Locate the cell with the specified text and output its [X, Y] center coordinate. 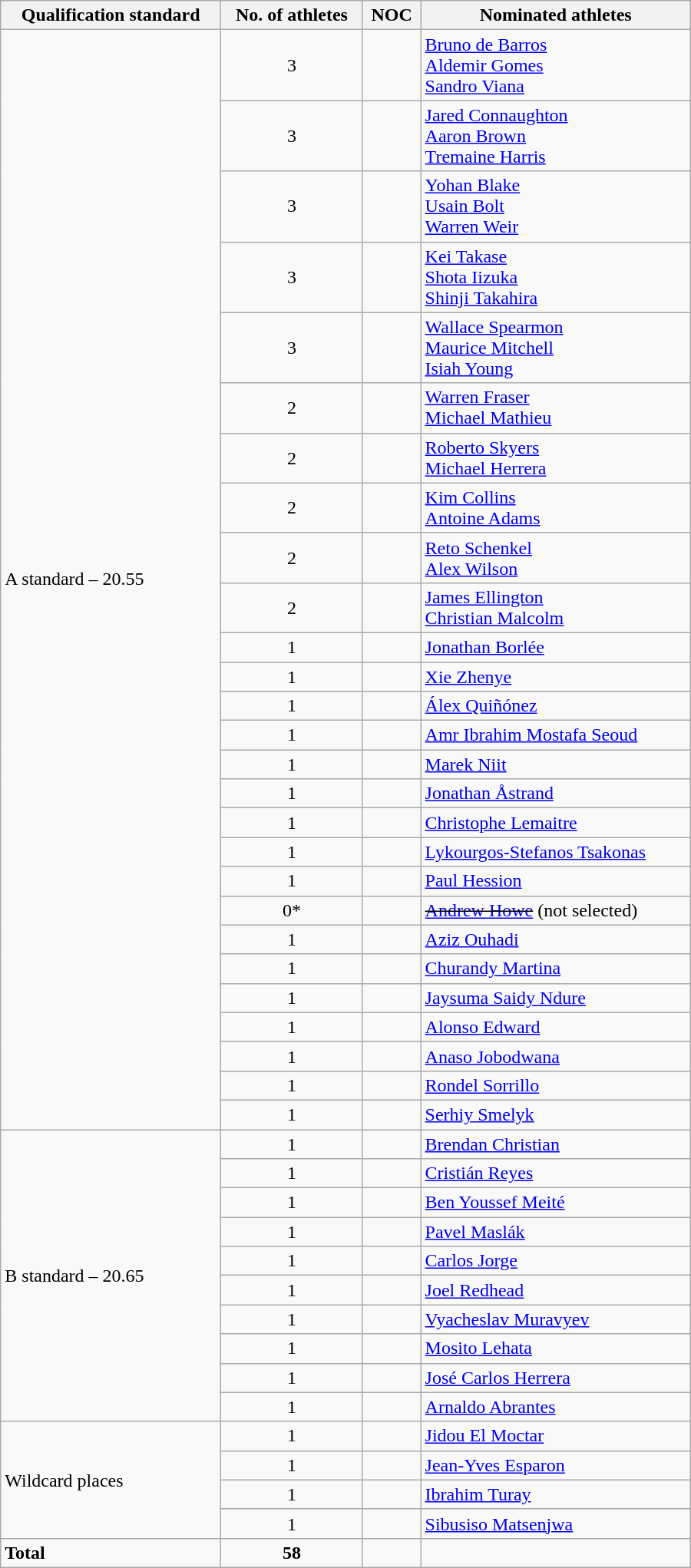
Amr Ibrahim Mostafa Seoud [556, 735]
Álex Quiñónez [556, 706]
Lykourgos-Stefanos Tsakonas [556, 852]
Jaysuma Saidy Ndure [556, 998]
Joel Redhead [556, 1290]
Jonathan Åstrand [556, 794]
Reto SchenkelAlex Wilson [556, 557]
Jidou El Moctar [556, 1436]
58 [292, 1553]
Aziz Ouhadi [556, 939]
0* [292, 910]
Marek Niit [556, 764]
Kim CollinsAntoine Adams [556, 508]
Wallace SpearmonMaurice MitchellIsiah Young [556, 348]
Xie Zhenye [556, 676]
Arnaldo Abrantes [556, 1407]
Vyacheslav Muravyev [556, 1319]
No. of athletes [292, 15]
Bruno de BarrosAldemir GomesSandro Viana [556, 65]
A standard – 20.55 [111, 580]
Christophe Lemaitre [556, 823]
NOC [392, 15]
Jonathan Borlée [556, 647]
Andrew Howe (not selected) [556, 910]
Carlos Jorge [556, 1261]
Kei TakaseShota IizukaShinji Takahira [556, 277]
Warren FraserMichael Mathieu [556, 408]
Ibrahim Turay [556, 1494]
Rondel Sorrillo [556, 1085]
Jared ConnaughtonAaron BrownTremaine Harris [556, 136]
James EllingtonChristian Malcolm [556, 608]
Alonso Edward [556, 1027]
Sibusiso Matsenjwa [556, 1523]
Mosito Lehata [556, 1348]
Anaso Jobodwana [556, 1056]
Yohan BlakeUsain BoltWarren Weir [556, 206]
Cristián Reyes [556, 1174]
B standard – 20.65 [111, 1276]
Churandy Martina [556, 969]
Wildcard places [111, 1480]
Serhiy Smelyk [556, 1114]
Roberto SkyersMichael Herrera [556, 457]
Brendan Christian [556, 1144]
Ben Youssef Meité [556, 1203]
Jean-Yves Esparon [556, 1465]
Paul Hession [556, 881]
Pavel Maslák [556, 1232]
Total [111, 1553]
José Carlos Herrera [556, 1378]
Qualification standard [111, 15]
Nominated athletes [556, 15]
